Pinpoint the cell where the given text exists, returning its [x, y] midpoint coordinate. 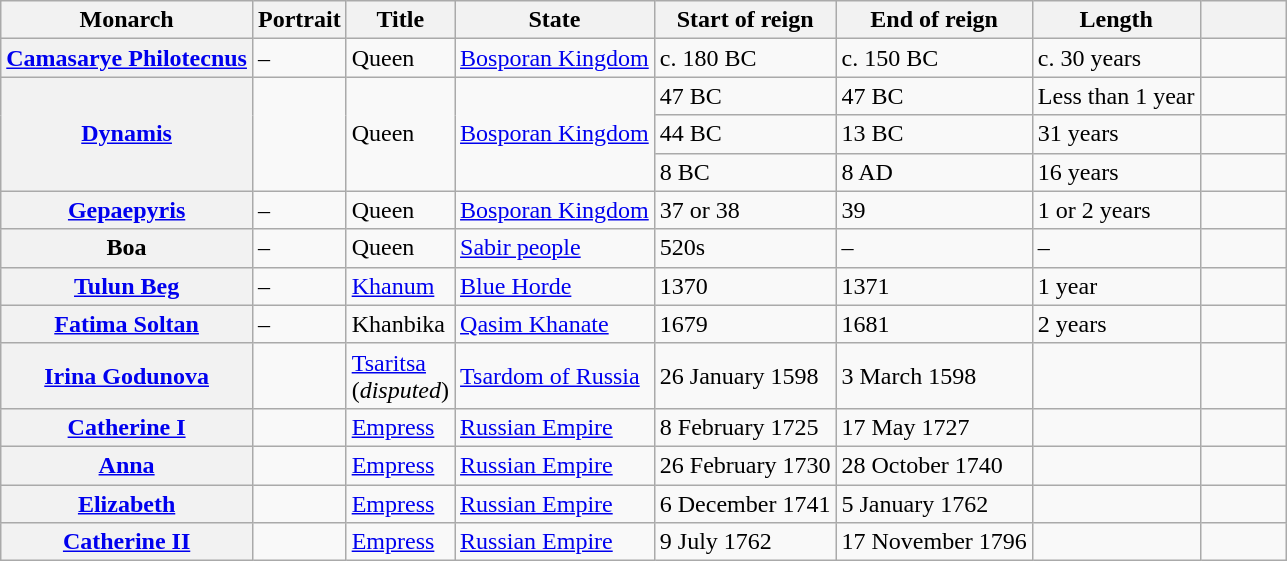
1679 [745, 324]
5 January 1762 [934, 503]
17 May 1727 [934, 427]
Gepaepyris [127, 210]
Portrait [299, 20]
Start of reign [745, 20]
17 November 1796 [934, 542]
Irina Godunova [127, 376]
520s [745, 248]
Title [400, 20]
Dynamis [127, 134]
8 February 1725 [745, 427]
Boa [127, 248]
Khanum [400, 286]
Khanbika [400, 324]
8 AD [934, 172]
Qasim Khanate [555, 324]
1371 [934, 286]
Camasarye Philotecnus [127, 58]
1 year [1116, 286]
16 years [1116, 172]
9 July 1762 [745, 542]
End of reign [934, 20]
31 years [1116, 134]
Catherine I [127, 427]
Anna [127, 465]
c. 180 BC [745, 58]
Fatima Soltan [127, 324]
Tulun Beg [127, 286]
Less than 1 year [1116, 96]
1370 [745, 286]
39 [934, 210]
c. 150 BC [934, 58]
Elizabeth [127, 503]
8 BC [745, 172]
6 December 1741 [745, 503]
Blue Horde [555, 286]
State [555, 20]
Sabir people [555, 248]
28 October 1740 [934, 465]
44 BC [745, 134]
Catherine II [127, 542]
Monarch [127, 20]
13 BC [934, 134]
c. 30 years [1116, 58]
1 or 2 years [1116, 210]
37 or 38 [745, 210]
Tsaritsa(disputed) [400, 376]
2 years [1116, 324]
Length [1116, 20]
26 February 1730 [745, 465]
1681 [934, 324]
Tsardom of Russia [555, 376]
3 March 1598 [934, 376]
26 January 1598 [745, 376]
